Scan for the cell matching the given text and deliver its [X, Y] coordinate at center. 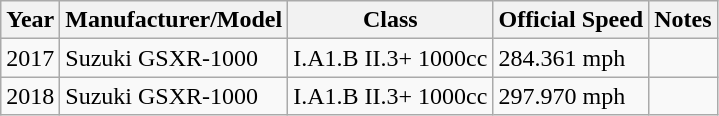
2017 [30, 58]
Notes [683, 20]
2018 [30, 96]
Manufacturer/Model [174, 20]
284.361 mph [571, 58]
Year [30, 20]
297.970 mph [571, 96]
Class [390, 20]
Official Speed [571, 20]
